Locate the cell with the specified text and output its [X, Y] center coordinate. 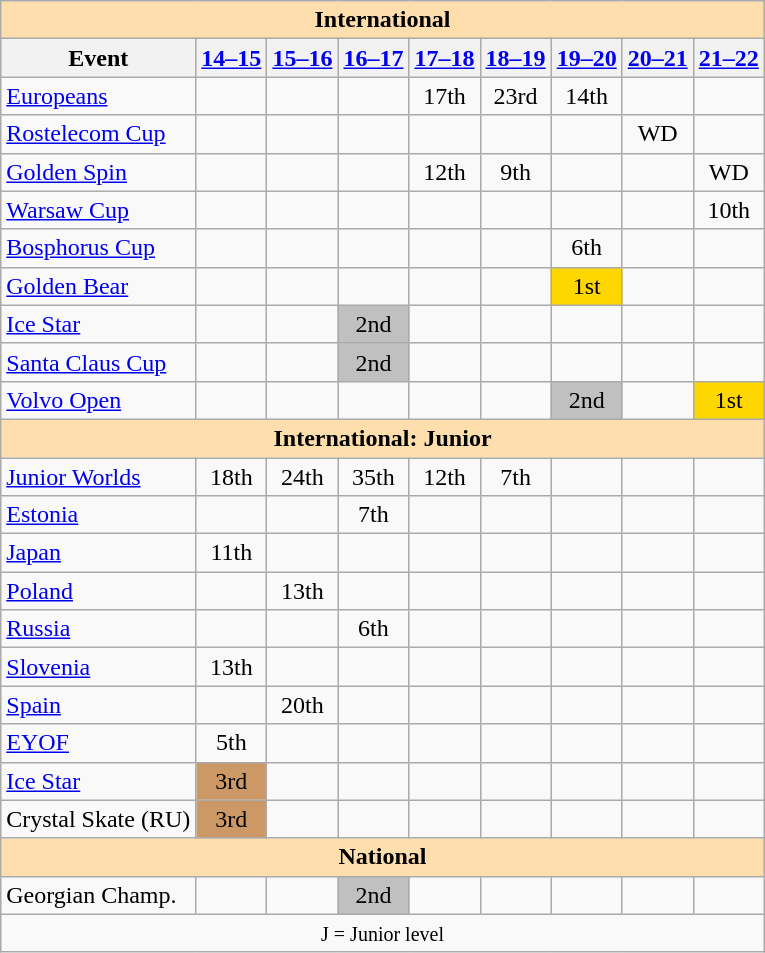
11th [232, 553]
14th [586, 96]
21–22 [728, 58]
National [383, 857]
23rd [516, 96]
19–20 [586, 58]
10th [728, 210]
15–16 [302, 58]
Estonia [98, 515]
9th [516, 172]
Bosphorus Cup [98, 248]
Slovenia [98, 667]
Georgian Champ. [98, 895]
5th [232, 743]
14–15 [232, 58]
17th [444, 96]
24th [302, 477]
Spain [98, 705]
J = Junior level [383, 933]
17–18 [444, 58]
Crystal Skate (RU) [98, 819]
18th [232, 477]
Event [98, 58]
20th [302, 705]
16–17 [374, 58]
Warsaw Cup [98, 210]
Rostelecom Cup [98, 134]
Golden Bear [98, 286]
18–19 [516, 58]
EYOF [98, 743]
Volvo Open [98, 400]
Golden Spin [98, 172]
International: Junior [383, 438]
International [383, 20]
Santa Claus Cup [98, 362]
Russia [98, 629]
Japan [98, 553]
35th [374, 477]
20–21 [658, 58]
Junior Worlds [98, 477]
Europeans [98, 96]
Poland [98, 591]
